For the text-containing cell, return its midpoint in [X, Y] coordinate format. 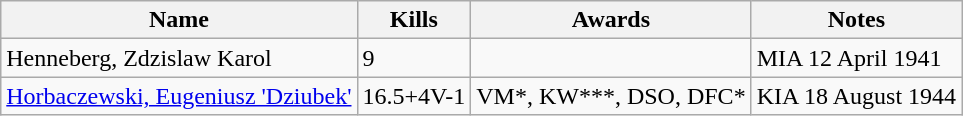
MIA 12 April 1941 [856, 58]
Horbaczewski, Eugeniusz 'Dziubek' [179, 96]
KIA 18 August 1944 [856, 96]
Kills [414, 20]
Awards [611, 20]
Notes [856, 20]
16.5+4V-1 [414, 96]
VM*, KW***, DSO, DFC* [611, 96]
Name [179, 20]
9 [414, 58]
Henneberg, Zdzislaw Karol [179, 58]
